Identify which cell holds the provided text, then report its (X, Y) central coordinate. 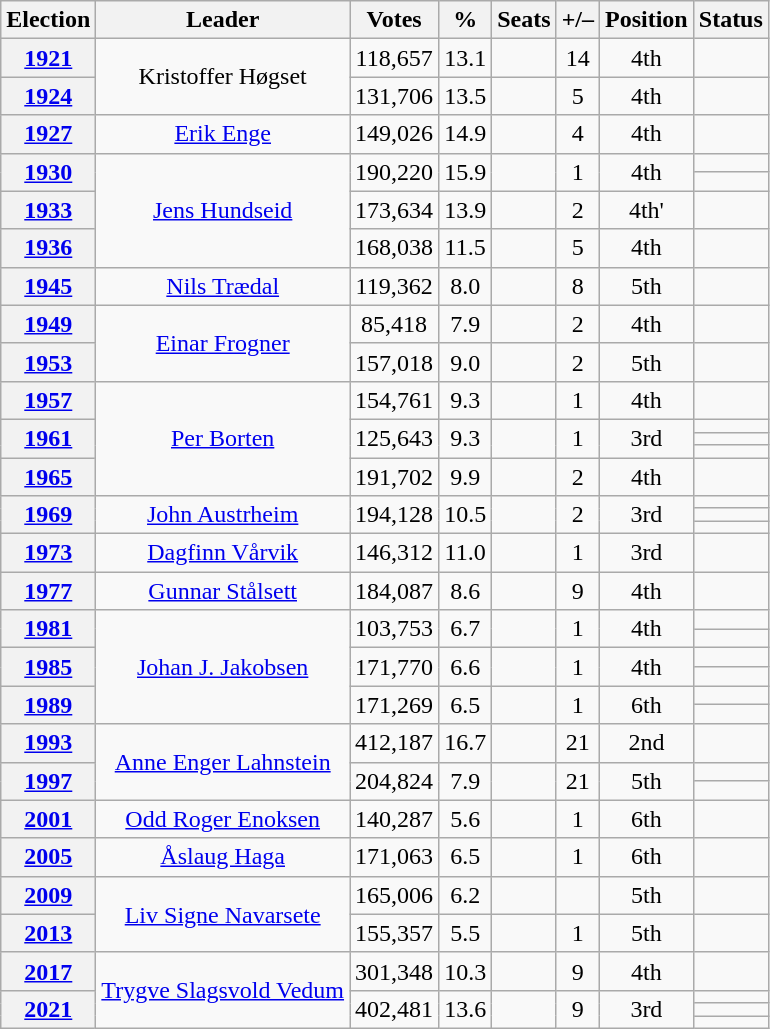
204,824 (394, 781)
2001 (48, 819)
125,643 (394, 438)
1936 (48, 248)
1945 (48, 286)
% (466, 20)
11.0 (466, 553)
1949 (48, 324)
1977 (48, 591)
103,753 (394, 629)
John Austrheim (223, 515)
10.5 (466, 515)
14 (578, 58)
1957 (48, 400)
118,657 (394, 58)
1969 (48, 515)
10.3 (466, 971)
Dagfinn Vårvik (223, 553)
412,187 (394, 743)
4th' (647, 210)
140,287 (394, 819)
154,761 (394, 400)
13.1 (466, 58)
Gunnar Stålsett (223, 591)
8.0 (466, 286)
184,087 (394, 591)
1927 (48, 134)
2009 (48, 895)
Nils Trædal (223, 286)
2013 (48, 933)
1930 (48, 172)
1933 (48, 210)
146,312 (394, 553)
168,038 (394, 248)
171,063 (394, 857)
16.7 (466, 743)
Leader (223, 20)
1985 (48, 667)
6.7 (466, 629)
9.9 (466, 477)
2021 (48, 1009)
2005 (48, 857)
9.0 (466, 362)
Trygve Slagsvold Vedum (223, 990)
Election (48, 20)
191,702 (394, 477)
5.5 (466, 933)
+/– (578, 20)
Kristoffer Høgset (223, 77)
1997 (48, 781)
301,348 (394, 971)
194,128 (394, 515)
6.6 (466, 667)
402,481 (394, 1009)
13.5 (466, 96)
13.9 (466, 210)
149,026 (394, 134)
14.9 (466, 134)
1973 (48, 553)
119,362 (394, 286)
Jens Hundseid (223, 210)
Votes (394, 20)
2017 (48, 971)
Position (647, 20)
8 (578, 286)
13.6 (466, 1009)
8.6 (466, 591)
Johan J. Jakobsen (223, 667)
171,770 (394, 667)
Liv Signe Navarsete (223, 914)
6.2 (466, 895)
11.5 (466, 248)
1981 (48, 629)
Seats (524, 20)
165,006 (394, 895)
1953 (48, 362)
1965 (48, 477)
155,357 (394, 933)
Status (730, 20)
15.9 (466, 172)
1989 (48, 705)
85,418 (394, 324)
1961 (48, 438)
157,018 (394, 362)
2nd (647, 743)
Einar Frogner (223, 343)
190,220 (394, 172)
Anne Enger Lahnstein (223, 762)
4 (578, 134)
1921 (48, 58)
5.6 (466, 819)
Åslaug Haga (223, 857)
Odd Roger Enoksen (223, 819)
173,634 (394, 210)
1924 (48, 96)
171,269 (394, 705)
Erik Enge (223, 134)
1993 (48, 743)
131,706 (394, 96)
Per Borten (223, 438)
